Identify which cell holds the provided text, then report its [x, y] central coordinate. 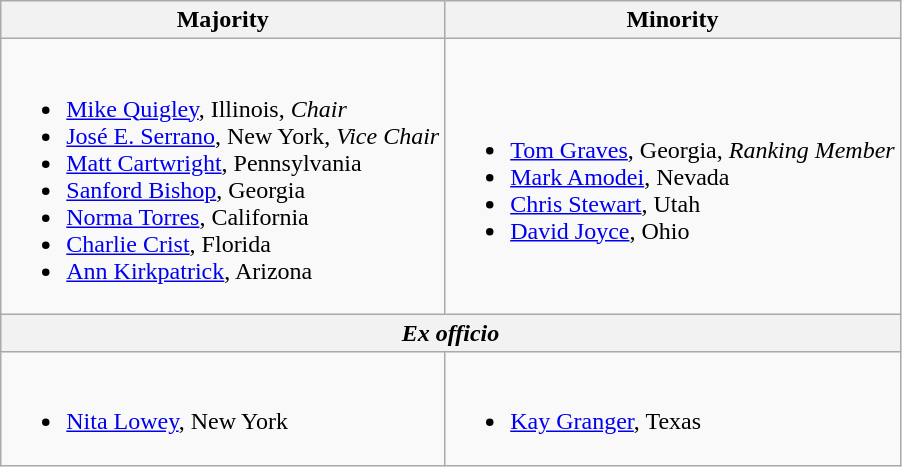
Majority [223, 20]
Ex officio [450, 333]
Tom Graves, Georgia, Ranking MemberMark Amodei, NevadaChris Stewart, UtahDavid Joyce, Ohio [673, 176]
Kay Granger, Texas [673, 408]
Nita Lowey, New York [223, 408]
Minority [673, 20]
